From the cell containing the given text, extract its center point as (X, Y) coordinate. 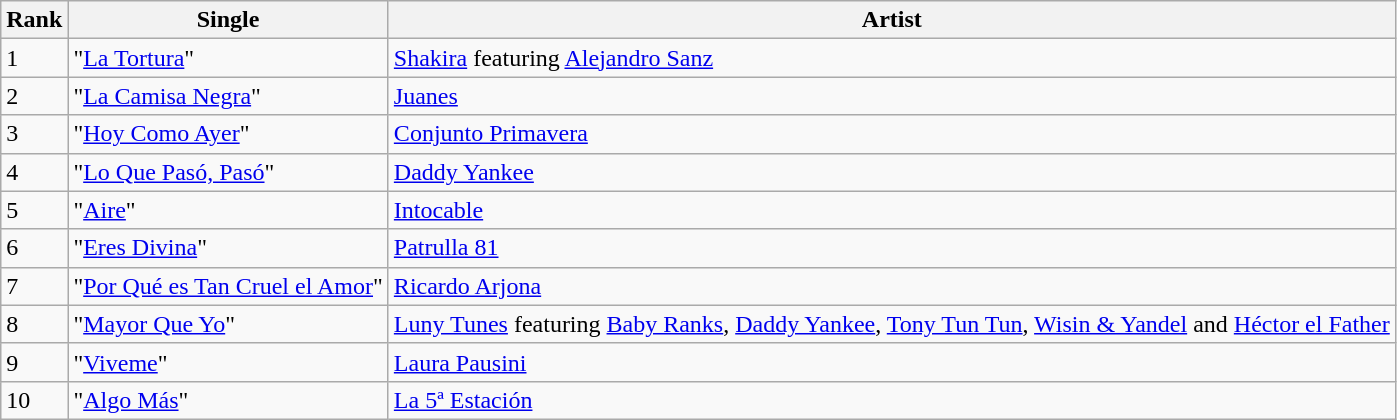
Conjunto Primavera (892, 134)
7 (34, 286)
"Aire" (228, 210)
"Por Qué es Tan Cruel el Amor" (228, 286)
Artist (892, 20)
La 5ª Estación (892, 400)
Single (228, 20)
"La Camisa Negra" (228, 96)
Intocable (892, 210)
"Hoy Como Ayer" (228, 134)
"Viveme" (228, 362)
9 (34, 362)
Daddy Yankee (892, 172)
Patrulla 81 (892, 248)
6 (34, 248)
Luny Tunes featuring Baby Ranks, Daddy Yankee, Tony Tun Tun, Wisin & Yandel and Héctor el Father (892, 324)
5 (34, 210)
"Mayor Que Yo" (228, 324)
Laura Pausini (892, 362)
4 (34, 172)
"La Tortura" (228, 58)
"Algo Más" (228, 400)
8 (34, 324)
"Eres Divina" (228, 248)
Ricardo Arjona (892, 286)
1 (34, 58)
Rank (34, 20)
2 (34, 96)
Juanes (892, 96)
Shakira featuring Alejandro Sanz (892, 58)
3 (34, 134)
"Lo Que Pasó, Pasó" (228, 172)
10 (34, 400)
